Return [x, y] of the center of cell containing provided text 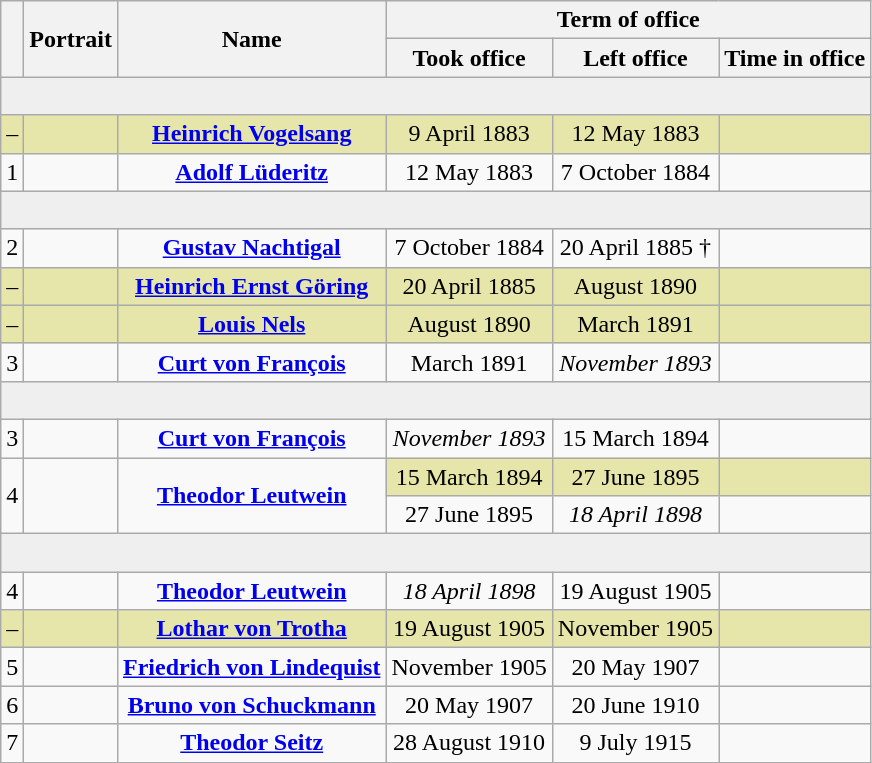
9 July 1915 [635, 743]
9 April 1883 [469, 134]
Term of office [628, 20]
Gustav Nachtigal [251, 248]
Heinrich Vogelsang [251, 134]
Heinrich Ernst Göring [251, 286]
Lothar von Trotha [251, 629]
Took office [469, 58]
28 August 1910 [469, 743]
6 [12, 705]
Name [251, 39]
Portrait [71, 39]
Bruno von Schuckmann [251, 705]
Louis Nels [251, 324]
Theodor Seitz [251, 743]
1 [12, 172]
Friedrich von Lindequist [251, 667]
5 [12, 667]
Left office [635, 58]
20 June 1910 [635, 705]
2 [12, 248]
7 [12, 743]
20 April 1885 † [635, 248]
Adolf Lüderitz [251, 172]
Time in office [795, 58]
20 April 1885 [469, 286]
